Find where the given text appears and provide that cell's center as (x, y) coordinate. 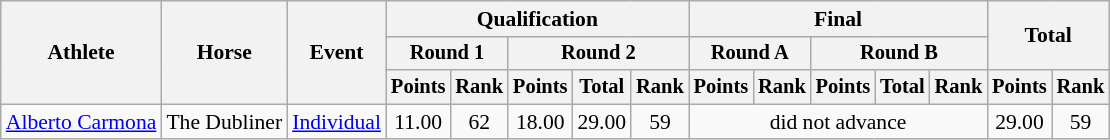
62 (479, 122)
Qualification (538, 19)
did not advance (838, 122)
Final (838, 19)
Round B (900, 54)
18.00 (540, 122)
Event (336, 52)
Round A (750, 54)
Round 2 (598, 54)
Round 1 (447, 54)
Horse (224, 52)
The Dubliner (224, 122)
11.00 (418, 122)
Individual (336, 122)
Alberto Carmona (82, 122)
Athlete (82, 52)
